Return the [X, Y] coordinate for the center point of the cell that contains the specified text.  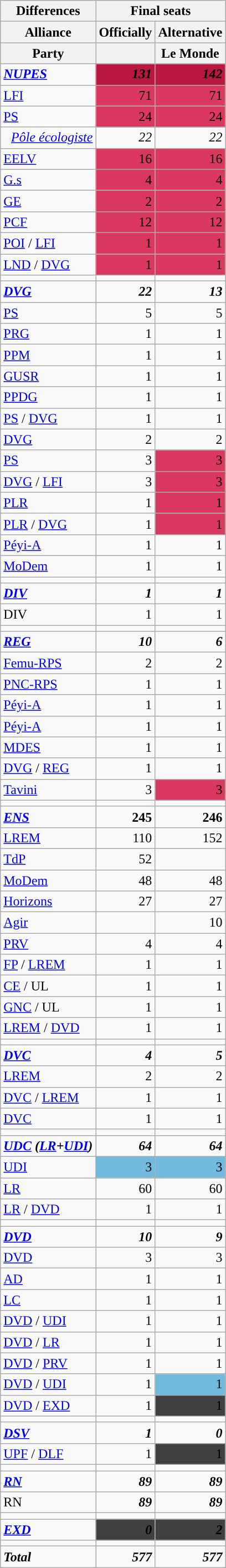
9 [191, 1237]
Horizons [48, 902]
DVD / EXD [48, 1405]
Tavini [48, 790]
PRG [48, 334]
Pôle écologiste [48, 138]
FP / LREM [48, 965]
Total [48, 1557]
ENS [48, 817]
PNC-RPS [48, 684]
PCF [48, 222]
UDC (LR+UDI) [48, 1146]
Le Monde [191, 53]
DVD / LR [48, 1342]
6 [191, 642]
LR / DVD [48, 1210]
MDES [48, 747]
DVG / REG [48, 768]
Agir [48, 923]
LND / DVG [48, 265]
DVG / LFI [48, 482]
PPDG [48, 397]
EXD [48, 1530]
UPF / DLF [48, 1454]
Alliance [48, 32]
GNC / UL [48, 1007]
PS / DVG [48, 418]
Final seats [161, 11]
LFI [48, 95]
13 [191, 292]
LREM / DVD [48, 1028]
Femu-RPS [48, 663]
PPM [48, 355]
DVC / LREM [48, 1097]
GE [48, 201]
Differences [48, 11]
REG [48, 642]
142 [191, 74]
GUSR [48, 376]
G.s [48, 180]
PLR [48, 503]
PLR / DVG [48, 524]
EELV [48, 159]
246 [191, 817]
CE / UL [48, 986]
DSV [48, 1433]
PRV [48, 944]
152 [191, 838]
DVD / PRV [48, 1363]
AD [48, 1279]
UDI [48, 1167]
LR [48, 1188]
TdP [48, 859]
Alternative [191, 32]
LC [48, 1300]
NUPES [48, 74]
POI / LFI [48, 243]
52 [125, 859]
110 [125, 838]
131 [125, 74]
Officially [125, 32]
245 [125, 817]
Party [48, 53]
